Identify which cell holds the provided text, then report its [X, Y] central coordinate. 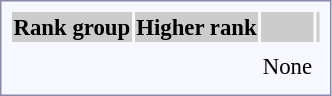
Rank group [72, 27]
Higher rank [196, 27]
None [287, 66]
